Pinpoint the cell where the given text exists, returning its [x, y] midpoint coordinate. 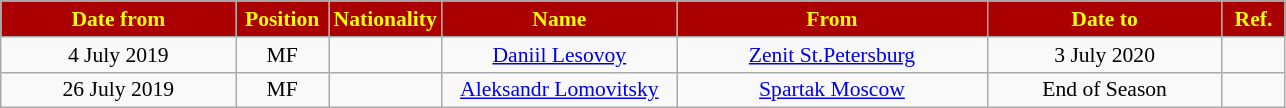
Date to [1104, 19]
Zenit St.Petersburg [832, 55]
26 July 2019 [118, 90]
Date from [118, 19]
From [832, 19]
4 July 2019 [118, 55]
Ref. [1254, 19]
Spartak Moscow [832, 90]
Name [560, 19]
End of Season [1104, 90]
Daniil Lesovoy [560, 55]
Position [282, 19]
Aleksandr Lomovitsky [560, 90]
3 July 2020 [1104, 55]
Nationality [384, 19]
